Capture the cell that displays the provided text and extract its (X, Y) central coordinate. 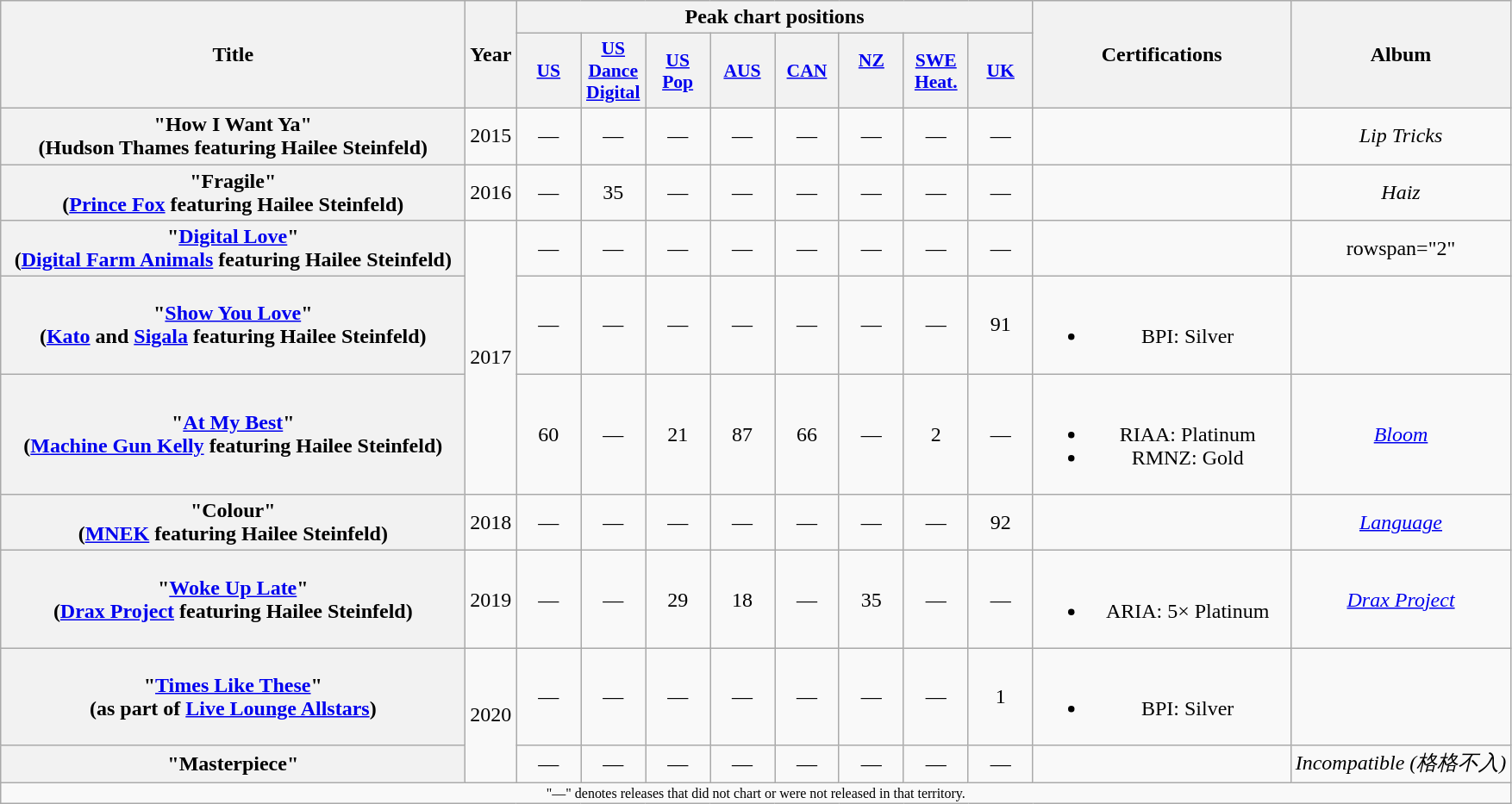
Peak chart positions (774, 17)
2019 (491, 600)
2017 (491, 358)
USPop (678, 71)
"Masterpiece" (233, 763)
"Fragile"(Prince Fox featuring Hailee Steinfeld) (233, 191)
RIAA: PlatinumRMNZ: Gold (1162, 434)
Lip Tricks (1401, 136)
Title (233, 55)
Bloom (1401, 434)
2018 (491, 522)
2015 (491, 136)
18 (743, 600)
US (548, 71)
"Digital Love"(Digital Farm Animals featuring Hailee Steinfeld) (233, 248)
Haiz (1401, 191)
rowspan="2" (1401, 248)
NZ (871, 71)
AUS (743, 71)
29 (678, 600)
"Woke Up Late"(Drax Project featuring Hailee Steinfeld) (233, 600)
CAN (807, 71)
"—" denotes releases that did not chart or were not released in that territory. (756, 793)
"Times Like These"(as part of Live Lounge Allstars) (233, 696)
SWEHeat. (936, 71)
60 (548, 434)
2 (936, 434)
87 (743, 434)
1 (1000, 696)
USDanceDigital (614, 71)
2016 (491, 191)
Album (1401, 55)
91 (1000, 326)
Year (491, 55)
Drax Project (1401, 600)
"Show You Love"(Kato and Sigala featuring Hailee Steinfeld) (233, 326)
"At My Best"(Machine Gun Kelly featuring Hailee Steinfeld) (233, 434)
Incompatible (格格不入) (1401, 763)
Certifications (1162, 55)
"Colour"(MNEK featuring Hailee Steinfeld) (233, 522)
"How I Want Ya"(Hudson Thames featuring Hailee Steinfeld) (233, 136)
ARIA: 5× Platinum (1162, 600)
92 (1000, 522)
66 (807, 434)
2020 (491, 715)
UK (1000, 71)
21 (678, 434)
Language (1401, 522)
